Scan for the cell matching the given text and deliver its [X, Y] coordinate at center. 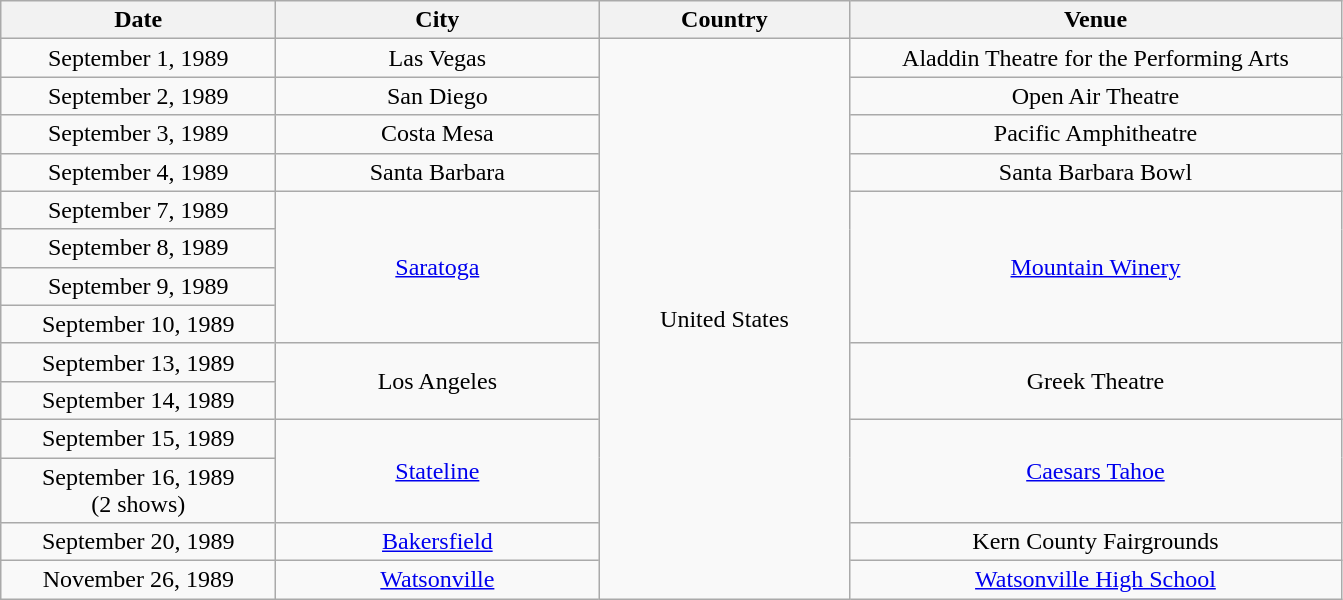
September 8, 1989 [138, 248]
Caesars Tahoe [1096, 470]
September 9, 1989 [138, 286]
September 15, 1989 [138, 438]
September 7, 1989 [138, 210]
September 4, 1989 [138, 172]
Open Air Theatre [1096, 96]
Los Angeles [438, 381]
September 13, 1989 [138, 362]
Mountain Winery [1096, 267]
Watsonville High School [1096, 580]
Date [138, 20]
Las Vegas [438, 58]
Costa Mesa [438, 134]
Greek Theatre [1096, 381]
Country [724, 20]
Bakersfield [438, 542]
September 20, 1989 [138, 542]
Santa Barbara [438, 172]
Stateline [438, 470]
San Diego [438, 96]
September 3, 1989 [138, 134]
Venue [1096, 20]
Watsonville [438, 580]
Santa Barbara Bowl [1096, 172]
September 14, 1989 [138, 400]
Kern County Fairgrounds [1096, 542]
City [438, 20]
Aladdin Theatre for the Performing Arts [1096, 58]
November 26, 1989 [138, 580]
September 1, 1989 [138, 58]
Pacific Amphitheatre [1096, 134]
United States [724, 319]
September 2, 1989 [138, 96]
Saratoga [438, 267]
September 10, 1989 [138, 324]
September 16, 1989(2 shows) [138, 490]
